For the text-containing cell, return its midpoint in (X, Y) coordinate format. 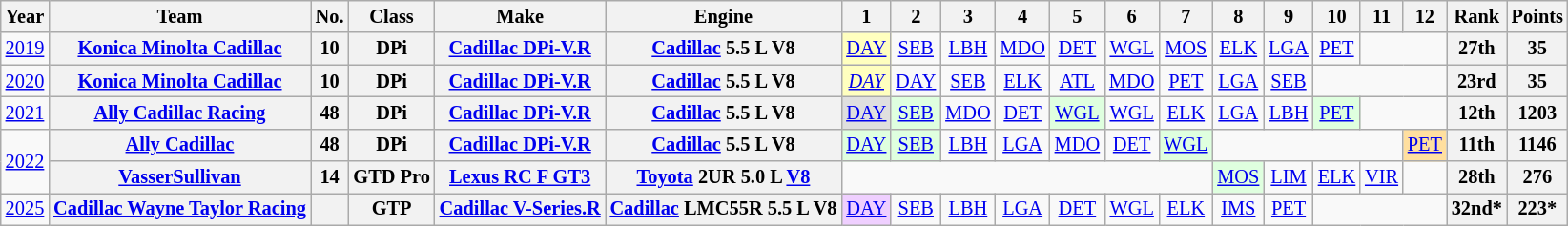
27th (1476, 49)
Lexus RC F GT3 (521, 177)
2020 (25, 81)
Ally Cadillac Racing (179, 113)
1203 (1537, 113)
2 (916, 16)
Toyota 2UR 5.0 L V8 (724, 177)
2022 (25, 160)
Rank (1476, 16)
Year (25, 16)
6 (1131, 16)
11th (1476, 145)
VIR (1381, 177)
5 (1078, 16)
1146 (1537, 145)
276 (1537, 177)
2019 (25, 49)
Cadillac Wayne Taylor Racing (179, 209)
14 (330, 177)
223* (1537, 209)
No. (330, 16)
Engine (724, 16)
Cadillac V-Series.R (521, 209)
Class (391, 16)
7 (1186, 16)
9 (1289, 16)
Make (521, 16)
2025 (25, 209)
11 (1381, 16)
4 (1022, 16)
IMS (1238, 209)
28th (1476, 177)
Ally Cadillac (179, 145)
23rd (1476, 81)
LIM (1289, 177)
ATL (1078, 81)
GTP (391, 209)
3 (967, 16)
GTD Pro (391, 177)
12 (1425, 16)
Cadillac LMC55R 5.5 L V8 (724, 209)
32nd* (1476, 209)
1 (866, 16)
2021 (25, 113)
8 (1238, 16)
12th (1476, 113)
Team (179, 16)
VasserSullivan (179, 177)
Points (1537, 16)
